Identify which cell holds the provided text, then report its [X, Y] central coordinate. 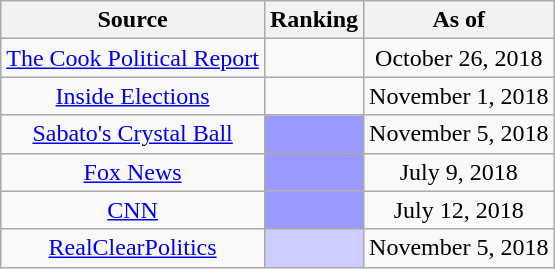
Fox News [133, 172]
Sabato's Crystal Ball [133, 134]
Ranking [314, 20]
July 9, 2018 [459, 172]
CNN [133, 210]
The Cook Political Report [133, 58]
Inside Elections [133, 96]
October 26, 2018 [459, 58]
Source [133, 20]
As of [459, 20]
RealClearPolitics [133, 248]
November 1, 2018 [459, 96]
July 12, 2018 [459, 210]
